Scan for the cell matching the given text and deliver its [X, Y] coordinate at center. 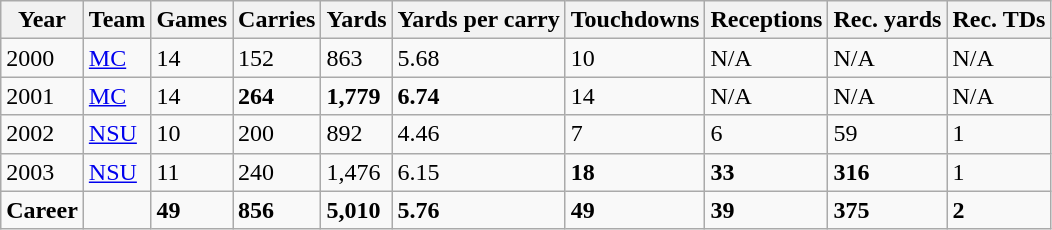
6.74 [478, 96]
Yards per carry [478, 20]
264 [277, 96]
5.76 [478, 210]
2000 [42, 58]
18 [635, 172]
316 [888, 172]
2 [999, 210]
11 [192, 172]
240 [277, 172]
Career [42, 210]
4.46 [478, 134]
Rec. yards [888, 20]
2003 [42, 172]
200 [277, 134]
5,010 [356, 210]
Games [192, 20]
152 [277, 58]
892 [356, 134]
Team [117, 20]
856 [277, 210]
39 [766, 210]
1,779 [356, 96]
7 [635, 134]
2001 [42, 96]
Rec. TDs [999, 20]
6 [766, 134]
Receptions [766, 20]
1,476 [356, 172]
863 [356, 58]
6.15 [478, 172]
5.68 [478, 58]
Carries [277, 20]
33 [766, 172]
Yards [356, 20]
Touchdowns [635, 20]
375 [888, 210]
59 [888, 134]
Year [42, 20]
2002 [42, 134]
